Return (X, Y) of the center of cell containing provided text 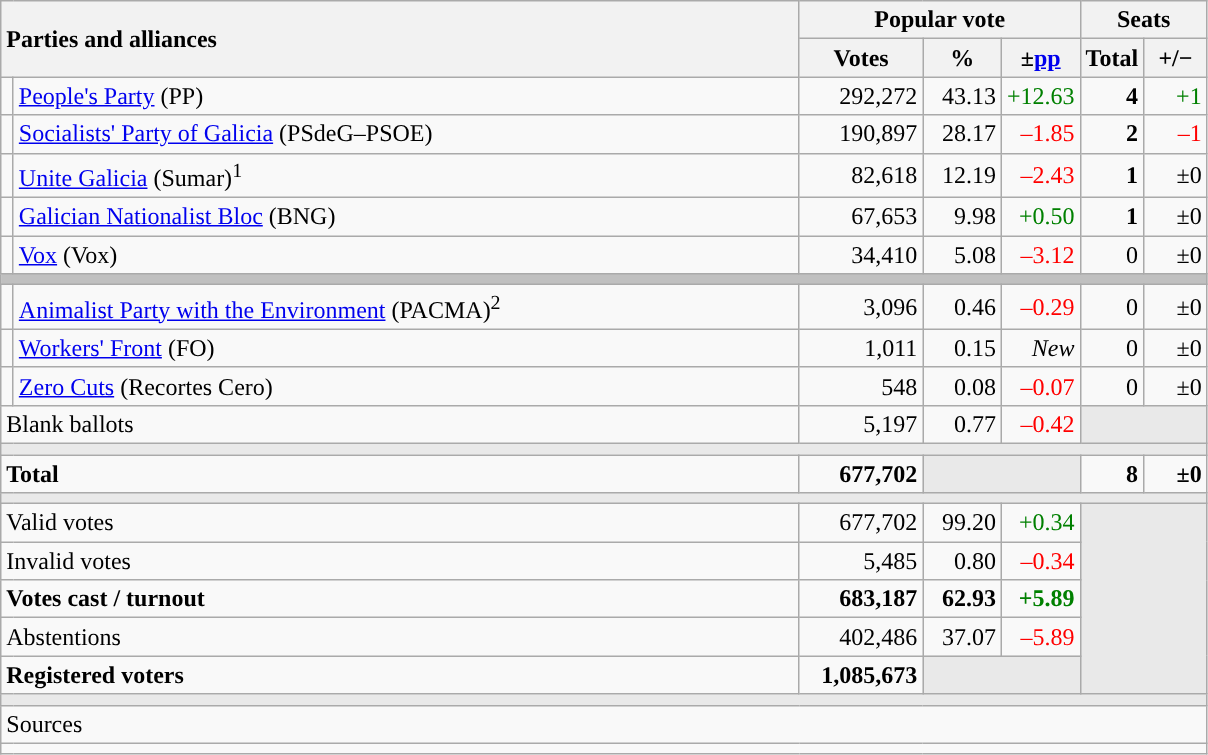
–0.07 (1040, 386)
+5.89 (1040, 599)
Vox (Vox) (406, 255)
82,618 (861, 176)
+/− (1176, 58)
–2.43 (1040, 176)
Sources (604, 724)
12.19 (962, 176)
9.98 (962, 217)
Registered voters (400, 675)
62.93 (962, 599)
683,187 (861, 599)
Blank ballots (400, 424)
–5.89 (1040, 637)
0.08 (962, 386)
0.46 (962, 308)
1,011 (861, 348)
–1 (1176, 134)
–0.34 (1040, 561)
34,410 (861, 255)
Socialists' Party of Galicia (PSdeG–PSOE) (406, 134)
3,096 (861, 308)
28.17 (962, 134)
+0.50 (1040, 217)
Popular vote (940, 20)
548 (861, 386)
–3.12 (1040, 255)
Workers' Front (FO) (406, 348)
+0.34 (1040, 523)
% (962, 58)
–0.29 (1040, 308)
67,653 (861, 217)
190,897 (861, 134)
Votes (861, 58)
±pp (1040, 58)
Zero Cuts (Recortes Cero) (406, 386)
Seats (1144, 20)
–1.85 (1040, 134)
0.77 (962, 424)
People's Party (PP) (406, 96)
New (1040, 348)
+1 (1176, 96)
–0.42 (1040, 424)
Votes cast / turnout (400, 599)
4 (1112, 96)
0.80 (962, 561)
Unite Galicia (Sumar)1 (406, 176)
37.07 (962, 637)
0.15 (962, 348)
8 (1112, 474)
99.20 (962, 523)
2 (1112, 134)
1,085,673 (861, 675)
+12.63 (1040, 96)
Parties and alliances (400, 39)
Invalid votes (400, 561)
Animalist Party with the Environment (PACMA)2 (406, 308)
Galician Nationalist Bloc (BNG) (406, 217)
5.08 (962, 255)
5,485 (861, 561)
402,486 (861, 637)
Valid votes (400, 523)
43.13 (962, 96)
292,272 (861, 96)
Abstentions (400, 637)
5,197 (861, 424)
